Identify which cell holds the provided text, then report its (X, Y) central coordinate. 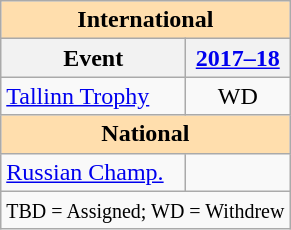
WD (238, 96)
International (146, 20)
National (146, 134)
Russian Champ. (94, 172)
TBD = Assigned; WD = Withdrew (146, 210)
Tallinn Trophy (94, 96)
Event (94, 58)
2017–18 (238, 58)
